Output the [X, Y] coordinate of the center of the cell containing the given text.  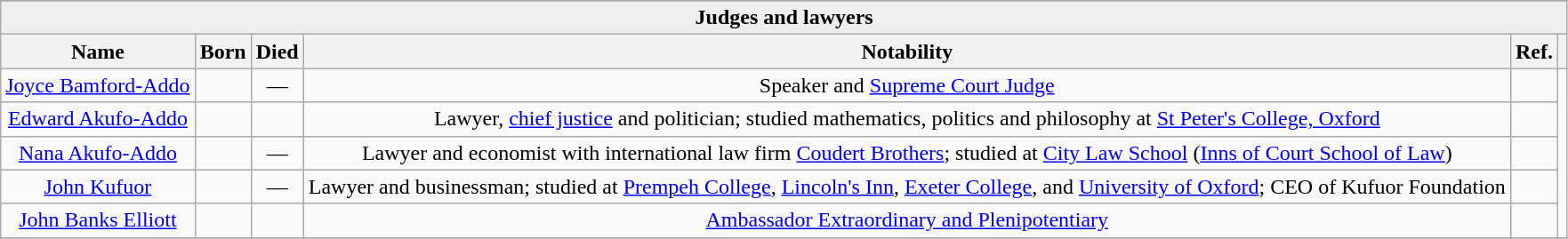
Speaker and Supreme Court Judge [907, 85]
Name [98, 52]
Judges and lawyers [784, 18]
Notability [907, 52]
Joyce Bamford-Addo [98, 85]
John Banks Elliott [98, 220]
Edward Akufo-Addo [98, 119]
Ref. [1533, 52]
Lawyer and businessman; studied at Prempeh College, Lincoln's Inn, Exeter College, and University of Oxford; CEO of Kufuor Foundation [907, 187]
Ambassador Extraordinary and Plenipotentiary [907, 220]
Died [277, 52]
Born [222, 52]
John Kufuor [98, 187]
Lawyer and economist with international law firm Coudert Brothers; studied at City Law School (Inns of Court School of Law) [907, 153]
Lawyer, chief justice and politician; studied mathematics, politics and philosophy at St Peter's College, Oxford [907, 119]
Nana Akufo-Addo [98, 153]
